Return the (X, Y) coordinate for the center point of the cell that contains the specified text.  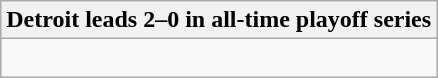
Detroit leads 2–0 in all-time playoff series (219, 20)
